Identify which cell holds the provided text, then report its (X, Y) central coordinate. 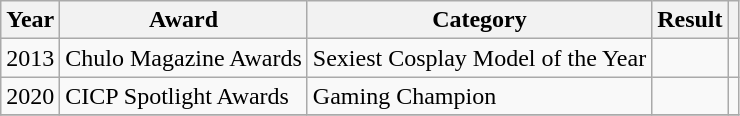
2013 (30, 58)
Category (479, 20)
Result (690, 20)
Chulo Magazine Awards (184, 58)
Gaming Champion (479, 96)
CICP Spotlight Awards (184, 96)
2020 (30, 96)
Award (184, 20)
Sexiest Cosplay Model of the Year (479, 58)
Year (30, 20)
